Pinpoint the cell where the given text exists, returning its [x, y] midpoint coordinate. 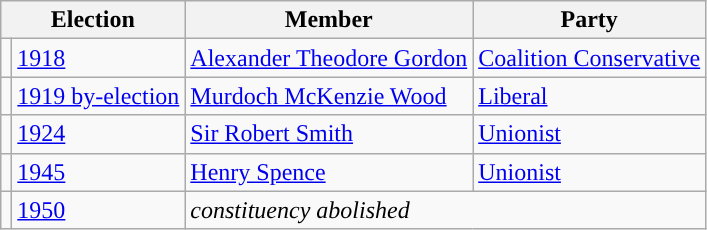
constituency abolished [446, 210]
1919 by-election [98, 96]
Coalition Conservative [590, 58]
Party [590, 20]
Member [329, 20]
Murdoch McKenzie Wood [329, 96]
Election [93, 20]
1945 [98, 172]
Sir Robert Smith [329, 134]
Alexander Theodore Gordon [329, 58]
1918 [98, 58]
Liberal [590, 96]
1950 [98, 210]
1924 [98, 134]
Henry Spence [329, 172]
